Determine the [x, y] coordinate at the center of the cell enclosing the given text.  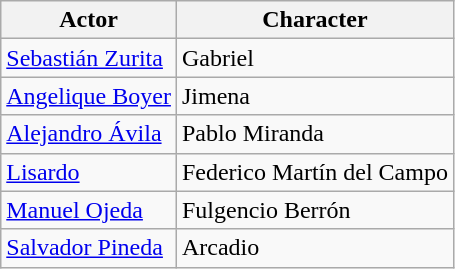
Federico Martín del Campo [314, 172]
Character [314, 20]
Alejandro Ávila [89, 134]
Sebastián Zurita [89, 58]
Gabriel [314, 58]
Manuel Ojeda [89, 210]
Pablo Miranda [314, 134]
Angelique Boyer [89, 96]
Salvador Pineda [89, 248]
Arcadio [314, 248]
Actor [89, 20]
Fulgencio Berrón [314, 210]
Jimena [314, 96]
Lisardo [89, 172]
